Find where the given text appears and provide that cell's center as [x, y] coordinate. 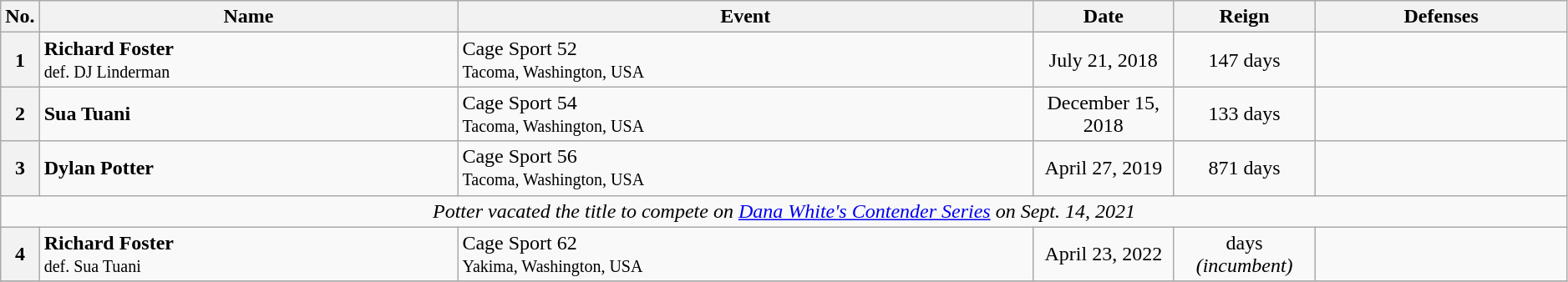
April 27, 2019 [1103, 169]
No. [20, 17]
Richard Fosterdef. DJ Linderman [249, 60]
Date [1103, 17]
days(incumbent) [1245, 254]
Dylan Potter [249, 169]
April 23, 2022 [1103, 254]
1 [20, 60]
Defenses [1441, 17]
Cage Sport 54Tacoma, Washington, USA [745, 113]
Cage Sport 62Yakima, Washington, USA [745, 254]
Event [745, 17]
December 15, 2018 [1103, 113]
2 [20, 113]
Cage Sport 52Tacoma, Washington, USA [745, 60]
133 days [1245, 113]
871 days [1245, 169]
July 21, 2018 [1103, 60]
4 [20, 254]
147 days [1245, 60]
Reign [1245, 17]
Cage Sport 56Tacoma, Washington, USA [745, 169]
Sua Tuani [249, 113]
3 [20, 169]
Potter vacated the title to compete on Dana White's Contender Series on Sept. 14, 2021 [784, 211]
Name [249, 17]
Richard Fosterdef. Sua Tuani [249, 254]
